Locate the cell with the specified text and output its (X, Y) center coordinate. 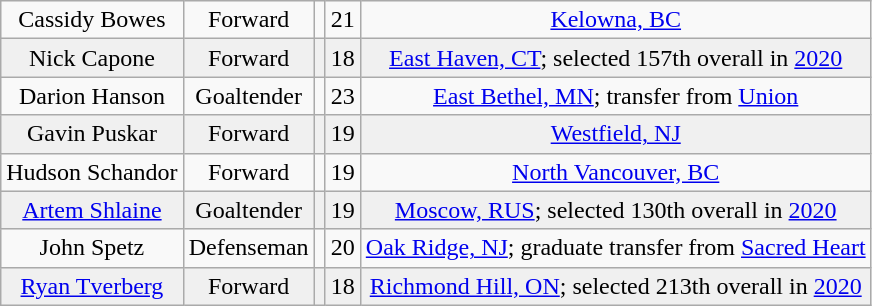
Defenseman (248, 248)
Hudson Schandor (92, 172)
Moscow, RUS; selected 130th overall in 2020 (616, 210)
Oak Ridge, NJ; graduate transfer from Sacred Heart (616, 248)
North Vancouver, BC (616, 172)
Kelowna, BC (616, 20)
20 (342, 248)
21 (342, 20)
Richmond Hill, ON; selected 213th overall in 2020 (616, 286)
East Haven, CT; selected 157th overall in 2020 (616, 58)
23 (342, 96)
Cassidy Bowes (92, 20)
Artem Shlaine (92, 210)
John Spetz (92, 248)
Ryan Tverberg (92, 286)
Gavin Puskar (92, 134)
Darion Hanson (92, 96)
Westfield, NJ (616, 134)
East Bethel, MN; transfer from Union (616, 96)
Nick Capone (92, 58)
